Output the (x, y) coordinate of the center of the cell containing the given text.  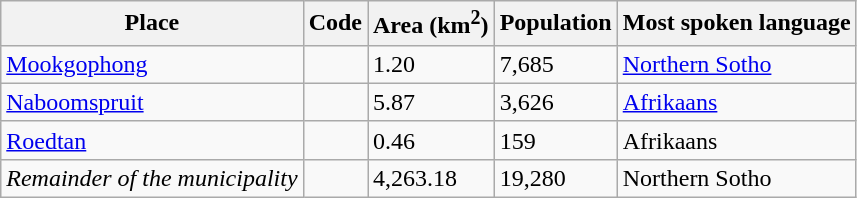
Remainder of the municipality (152, 178)
7,685 (556, 64)
0.46 (432, 140)
3,626 (556, 102)
5.87 (432, 102)
Area (km2) (432, 24)
Mookgophong (152, 64)
Place (152, 24)
Naboomspruit (152, 102)
4,263.18 (432, 178)
Population (556, 24)
Most spoken language (736, 24)
159 (556, 140)
Code (335, 24)
1.20 (432, 64)
Roedtan (152, 140)
19,280 (556, 178)
